Return [x, y] of the center of cell containing provided text 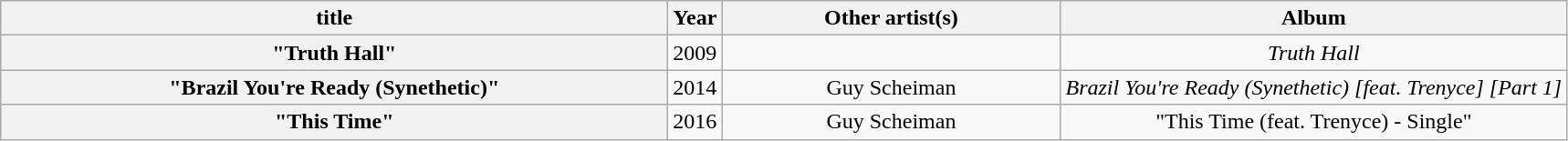
2016 [695, 122]
Album [1314, 18]
Other artist(s) [891, 18]
2009 [695, 53]
Brazil You're Ready (Synethetic) [feat. Trenyce] [Part 1] [1314, 87]
"Brazil You're Ready (Synethetic)" [334, 87]
title [334, 18]
Year [695, 18]
Truth Hall [1314, 53]
2014 [695, 87]
"This Time (feat. Trenyce) - Single" [1314, 122]
"This Time" [334, 122]
"Truth Hall" [334, 53]
